Pinpoint the cell where the given text exists, returning its (X, Y) midpoint coordinate. 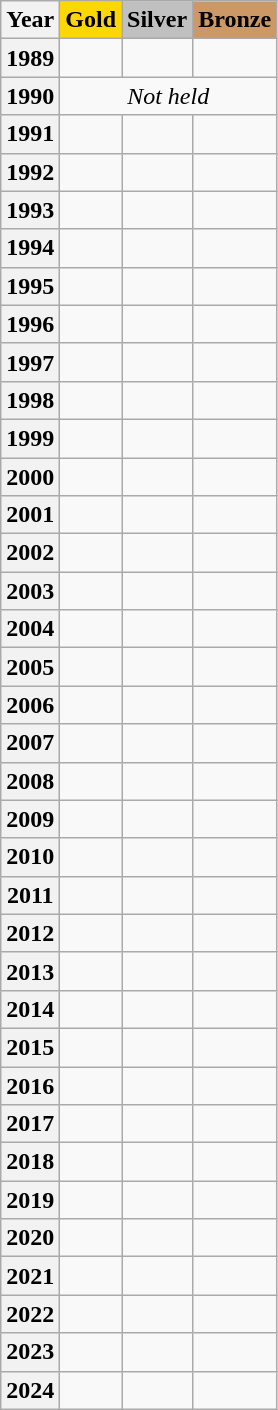
Silver (158, 20)
1995 (30, 286)
1997 (30, 362)
1994 (30, 248)
2014 (30, 1009)
2003 (30, 591)
2024 (30, 1390)
2022 (30, 1314)
1989 (30, 58)
Bronze (235, 20)
2004 (30, 629)
2013 (30, 971)
1993 (30, 210)
2007 (30, 743)
2008 (30, 781)
2020 (30, 1238)
2009 (30, 819)
1992 (30, 172)
2019 (30, 1200)
2001 (30, 515)
2012 (30, 933)
2015 (30, 1047)
Gold (91, 20)
2002 (30, 553)
2017 (30, 1124)
1998 (30, 400)
1990 (30, 96)
Year (30, 20)
2011 (30, 895)
2016 (30, 1085)
2021 (30, 1276)
1991 (30, 134)
2000 (30, 477)
2005 (30, 667)
2010 (30, 857)
2023 (30, 1352)
1999 (30, 438)
2018 (30, 1162)
Not held (168, 96)
1996 (30, 324)
2006 (30, 705)
